Provide the (X, Y) coordinate of the cell's center where the given text is located.  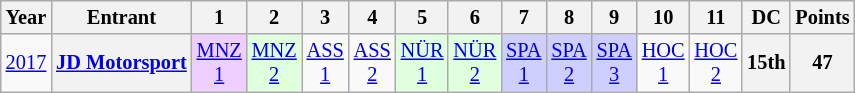
ASS2 (372, 63)
Points (822, 17)
2017 (26, 63)
JD Motorsport (121, 63)
47 (822, 63)
ASS1 (326, 63)
8 (568, 17)
HOC2 (716, 63)
10 (664, 17)
DC (766, 17)
5 (422, 17)
Entrant (121, 17)
6 (474, 17)
Year (26, 17)
NÜR2 (474, 63)
2 (274, 17)
11 (716, 17)
MNZ2 (274, 63)
9 (614, 17)
1 (220, 17)
MNZ1 (220, 63)
4 (372, 17)
SPA2 (568, 63)
3 (326, 17)
7 (524, 17)
NÜR1 (422, 63)
SPA1 (524, 63)
HOC1 (664, 63)
15th (766, 63)
SPA3 (614, 63)
